Search for the cell housing the specified text and yield its [x, y] center coordinate. 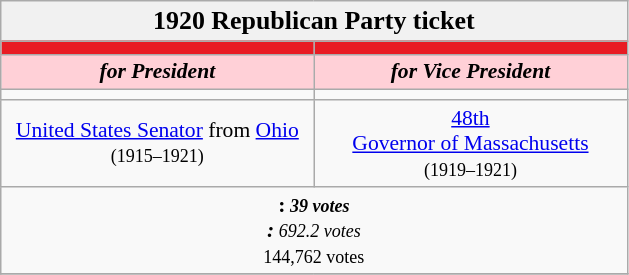
1920 Republican Party ticket [314, 21]
United States Senator from Ohio(1915–1921) [158, 144]
for President [158, 72]
for Vice President [470, 72]
: 39 votes: 692.2 votes144,762 votes [314, 230]
48thGovernor of Massachusetts(1919–1921) [470, 144]
